Search for the cell housing the specified text and yield its (X, Y) center coordinate. 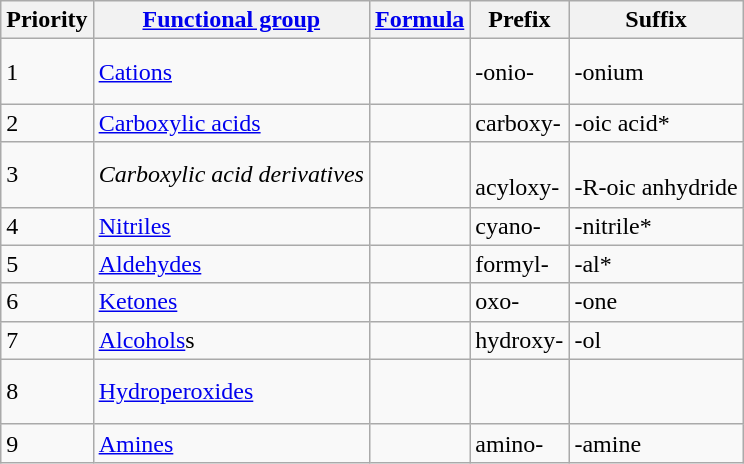
amino- (520, 443)
Amines (231, 443)
1 (47, 72)
Cations (231, 72)
Alcoholss (231, 340)
2 (47, 123)
-onio- (520, 72)
7 (47, 340)
-amine (656, 443)
-al* (656, 264)
cyano- (520, 226)
Formula (419, 20)
formyl- (520, 264)
-R-oic anhydride (656, 174)
Aldehydes (231, 264)
hydroxy- (520, 340)
Suffix (656, 20)
-nitrile* (656, 226)
9 (47, 443)
Priority (47, 20)
5 (47, 264)
oxo- (520, 302)
Functional group (231, 20)
Carboxylic acid derivatives (231, 174)
Ketones (231, 302)
6 (47, 302)
-one (656, 302)
4 (47, 226)
3 (47, 174)
carboxy- (520, 123)
acyloxy- (520, 174)
Prefix (520, 20)
-oic acid* (656, 123)
Hydroperoxides (231, 392)
8 (47, 392)
-onium (656, 72)
Nitriles (231, 226)
Carboxylic acids (231, 123)
-ol (656, 340)
